Return [X, Y] of the center of cell containing provided text 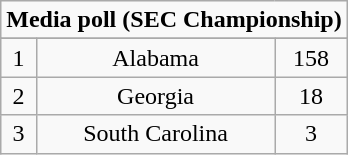
Media poll (SEC Championship) [174, 20]
1 [18, 58]
Alabama [156, 58]
18 [311, 96]
2 [18, 96]
South Carolina [156, 134]
158 [311, 58]
Georgia [156, 96]
